Identify which cell holds the provided text, then report its [X, Y] central coordinate. 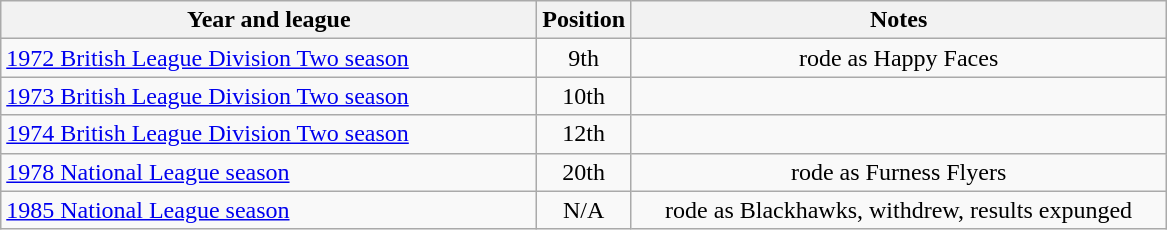
rode as Furness Flyers [899, 172]
Notes [899, 20]
10th [584, 96]
1985 National League season [269, 210]
Position [584, 20]
rode as Happy Faces [899, 58]
Year and league [269, 20]
20th [584, 172]
rode as Blackhawks, withdrew, results expunged [899, 210]
1974 British League Division Two season [269, 134]
9th [584, 58]
12th [584, 134]
1973 British League Division Two season [269, 96]
1972 British League Division Two season [269, 58]
1978 National League season [269, 172]
N/A [584, 210]
